Scan for the cell matching the given text and deliver its (x, y) coordinate at center. 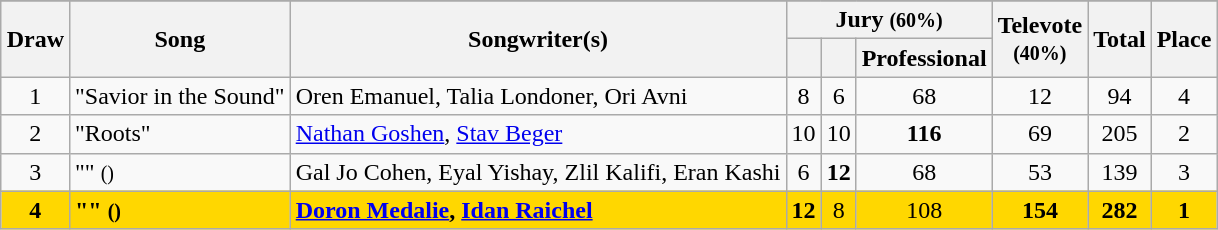
"Roots" (180, 134)
"Savior in the Sound" (180, 96)
116 (924, 134)
Doron Medalie, Idan Raichel (538, 210)
53 (1040, 172)
Oren Emanuel, Talia Londoner, Ori Avni (538, 96)
205 (1120, 134)
Televote(40%) (1040, 39)
Professional (924, 58)
154 (1040, 210)
282 (1120, 210)
Gal Jo Cohen, Eyal Yishay, Zlil Kalifi, Eran Kashi (538, 172)
139 (1120, 172)
Songwriter(s) (538, 39)
94 (1120, 96)
Song (180, 39)
69 (1040, 134)
Place (1184, 39)
108 (924, 210)
Nathan Goshen, Stav Beger (538, 134)
Draw (35, 39)
Jury (60%) (889, 20)
Total (1120, 39)
